Determine the [X, Y] coordinate at the center of the cell enclosing the given text.  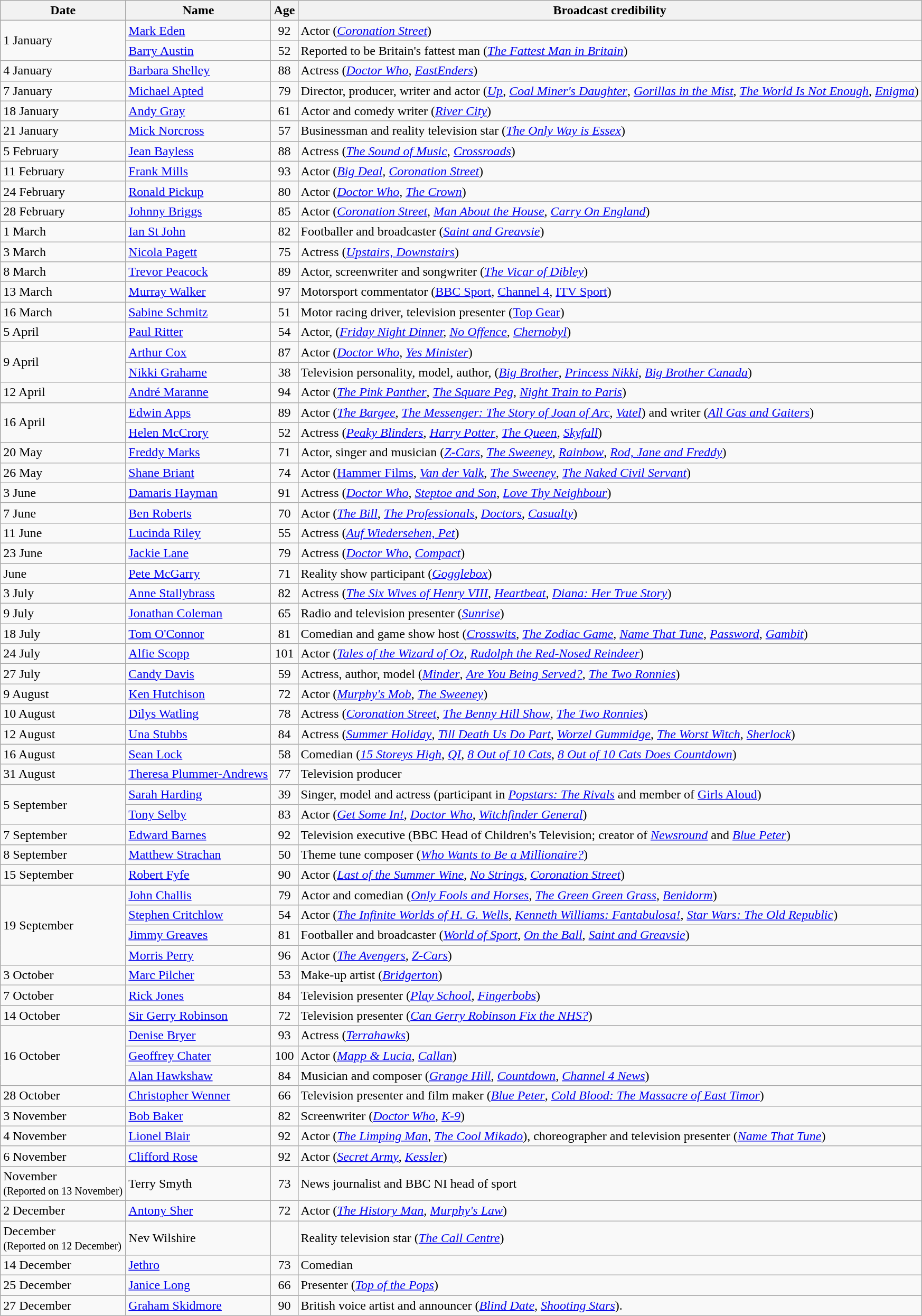
Actor (Hammer Films, Van der Valk, The Sweeney, The Naked Civil Servant) [609, 473]
Actor (The Pink Panther, The Square Peg, Night Train to Paris) [609, 392]
Radio and television presenter (Sunrise) [609, 614]
Terry Smyth [199, 1183]
Age [284, 11]
Barbara Shelley [199, 71]
Ronald Pickup [199, 191]
Trevor Peacock [199, 272]
Actor (Mapp & Lucia, Callan) [609, 1056]
7 September [63, 834]
15 September [63, 875]
20 May [63, 453]
Television producer [609, 774]
78 [284, 714]
Sean Lock [199, 754]
Jackie Lane [199, 553]
Footballer and broadcaster (Saint and Greavsie) [609, 231]
5 September [63, 804]
Theme tune composer (Who Wants to Be a Millionaire?) [609, 854]
10 August [63, 714]
5 February [63, 151]
Stephen Critchlow [199, 915]
3 June [63, 493]
Nicola Pagett [199, 252]
Michael Apted [199, 91]
Ian St John [199, 231]
16 April [63, 422]
Comedian and game show host (Crosswits, The Zodiac Game, Name That Tune, Password, Gambit) [609, 634]
14 December [63, 1265]
Actor (Secret Army, Kessler) [609, 1156]
50 [284, 854]
Marc Pilcher [199, 975]
27 December [63, 1305]
101 [284, 654]
83 [284, 814]
Singer, model and actress (participant in Popstars: The Rivals and member of Girls Aloud) [609, 794]
Frank Mills [199, 171]
Candy Davis [199, 674]
75 [284, 252]
Denise Bryer [199, 1036]
Jean Bayless [199, 151]
2 December [63, 1210]
Television presenter (Play School, Fingerbobs) [609, 995]
Actor (The History Man, Murphy's Law) [609, 1210]
Geoffrey Chater [199, 1056]
Actress (Doctor Who, Steptoe and Son, Love Thy Neighbour) [609, 493]
Damaris Hayman [199, 493]
27 July [63, 674]
Theresa Plummer-Andrews [199, 774]
59 [284, 674]
John Challis [199, 895]
Actor, screenwriter and songwriter (The Vicar of Dibley) [609, 272]
Director, producer, writer and actor (Up, Coal Miner's Daughter, Gorillas in the Mist, The World Is Not Enough, Enigma) [609, 91]
Footballer and broadcaster (World of Sport, On the Ball, Saint and Greavsie) [609, 935]
7 January [63, 91]
Alfie Scopp [199, 654]
7 October [63, 995]
Antony Sher [199, 1210]
Tony Selby [199, 814]
Reality show participant (Gogglebox) [609, 573]
Edwin Apps [199, 412]
21 January [63, 131]
Actor (Get Some In!, Doctor Who, Witchfinder General) [609, 814]
96 [284, 955]
Actor (Big Deal, Coronation Street) [609, 171]
Date [63, 11]
Presenter (Top of the Pops) [609, 1285]
Broadcast credibility [609, 11]
Actress (Auf Wiedersehen, Pet) [609, 533]
Musician and composer (Grange Hill, Countdown, Channel 4 News) [609, 1076]
Actress (Peaky Blinders, Harry Potter, The Queen, Skyfall) [609, 433]
Sir Gerry Robinson [199, 1016]
Dilys Watling [199, 714]
Actor (Coronation Street) [609, 31]
23 June [63, 553]
31 August [63, 774]
Jethro [199, 1265]
Morris Perry [199, 955]
Matthew Strachan [199, 854]
19 September [63, 925]
Clifford Rose [199, 1156]
70 [284, 513]
Television executive (BBC Head of Children's Television; creator of Newsround and Blue Peter) [609, 834]
Reality television star (The Call Centre) [609, 1238]
Graham Skidmore [199, 1305]
Make-up artist (Bridgerton) [609, 975]
65 [284, 614]
Actor (Doctor Who, Yes Minister) [609, 352]
Janice Long [199, 1285]
Actor (The Bill, The Professionals, Doctors, Casualty) [609, 513]
16 October [63, 1056]
9 July [63, 614]
8 September [63, 854]
Actor (The Infinite Worlds of H. G. Wells, Kenneth Williams: Fantabulosa!, Star Wars: The Old Republic) [609, 915]
28 February [63, 211]
Tom O'Connor [199, 634]
Pete McGarry [199, 573]
Actress, author, model (Minder, Are You Being Served?, The Two Ronnies) [609, 674]
Actor and comedian (Only Fools and Horses, The Green Green Grass, Benidorm) [609, 895]
Mick Norcross [199, 131]
Freddy Marks [199, 453]
Lionel Blair [199, 1136]
Una Stubbs [199, 734]
38 [284, 372]
Actor (The Limping Man, The Cool Mikado), choreographer and television presenter (Name That Tune) [609, 1136]
Television presenter (Can Gerry Robinson Fix the NHS?) [609, 1016]
Actor (The Avengers, Z-Cars) [609, 955]
Actress (The Six Wives of Henry VIII, Heartbeat, Diana: Her True Story) [609, 594]
57 [284, 131]
80 [284, 191]
Screenwriter (Doctor Who, K-9) [609, 1116]
Actress (Doctor Who, Compact) [609, 553]
June [63, 573]
14 October [63, 1016]
Mark Eden [199, 31]
39 [284, 794]
Lucinda Riley [199, 533]
85 [284, 211]
Actress (Coronation Street, The Benny Hill Show, The Two Ronnies) [609, 714]
9 August [63, 694]
24 February [63, 191]
Alan Hawkshaw [199, 1076]
Andy Gray [199, 111]
Actor (Doctor Who, The Crown) [609, 191]
24 July [63, 654]
55 [284, 533]
100 [284, 1056]
94 [284, 392]
9 April [63, 362]
58 [284, 754]
Motor racing driver, television presenter (Top Gear) [609, 312]
Sarah Harding [199, 794]
3 October [63, 975]
12 August [63, 734]
Johnny Briggs [199, 211]
Actor, (Friday Night Dinner, No Offence, Chernobyl) [609, 332]
97 [284, 292]
Actress (Doctor Who, EastEnders) [609, 71]
61 [284, 111]
Edward Barnes [199, 834]
11 February [63, 171]
Jimmy Greaves [199, 935]
André Maranne [199, 392]
Christopher Wenner [199, 1096]
3 March [63, 252]
1 January [63, 41]
November(Reported on 13 November) [63, 1183]
18 January [63, 111]
Paul Ritter [199, 332]
Comedian [609, 1265]
Bob Baker [199, 1116]
8 March [63, 272]
18 July [63, 634]
Barry Austin [199, 51]
Nev Wilshire [199, 1238]
Shane Briant [199, 473]
December(Reported on 12 December) [63, 1238]
Television personality, model, author, (Big Brother, Princess Nikki, Big Brother Canada) [609, 372]
Actor and comedy writer (River City) [609, 111]
3 November [63, 1116]
Sabine Schmitz [199, 312]
British voice artist and announcer (Blind Date, Shooting Stars). [609, 1305]
Jonathan Coleman [199, 614]
11 June [63, 533]
5 April [63, 332]
Murray Walker [199, 292]
Actress (Upstairs, Downstairs) [609, 252]
Television presenter and film maker (Blue Peter, Cold Blood: The Massacre of East Timor) [609, 1096]
16 March [63, 312]
Actress (Summer Holiday, Till Death Us Do Part, Worzel Gummidge, The Worst Witch, Sherlock) [609, 734]
25 December [63, 1285]
Nikki Grahame [199, 372]
53 [284, 975]
77 [284, 774]
Reported to be Britain's fattest man (The Fattest Man in Britain) [609, 51]
13 March [63, 292]
Actor (Murphy's Mob, The Sweeney) [609, 694]
Ben Roberts [199, 513]
51 [284, 312]
Helen McCrory [199, 433]
Ken Hutchison [199, 694]
Actor (The Bargee, The Messenger: The Story of Joan of Arc, Vatel) and writer (All Gas and Gaiters) [609, 412]
3 July [63, 594]
7 June [63, 513]
Comedian (15 Storeys High, QI, 8 Out of 10 Cats, 8 Out of 10 Cats Does Countdown) [609, 754]
Actor, singer and musician (Z-Cars, The Sweeney, Rainbow, Rod, Jane and Freddy) [609, 453]
Motorsport commentator (BBC Sport, Channel 4, ITV Sport) [609, 292]
4 November [63, 1136]
26 May [63, 473]
Actor (Coronation Street, Man About the House, Carry On England) [609, 211]
87 [284, 352]
Robert Fyfe [199, 875]
Arthur Cox [199, 352]
Actor (Tales of the Wizard of Oz, Rudolph the Red-Nosed Reindeer) [609, 654]
6 November [63, 1156]
74 [284, 473]
Name [199, 11]
28 October [63, 1096]
Actress (The Sound of Music, Crossroads) [609, 151]
News journalist and BBC NI head of sport [609, 1183]
Actor (Last of the Summer Wine, No Strings, Coronation Street) [609, 875]
Rick Jones [199, 995]
Businessman and reality television star (The Only Way is Essex) [609, 131]
4 January [63, 71]
Anne Stallybrass [199, 594]
Actress (Terrahawks) [609, 1036]
1 March [63, 231]
12 April [63, 392]
91 [284, 493]
16 August [63, 754]
